Identify which cell holds the provided text, then report its [X, Y] central coordinate. 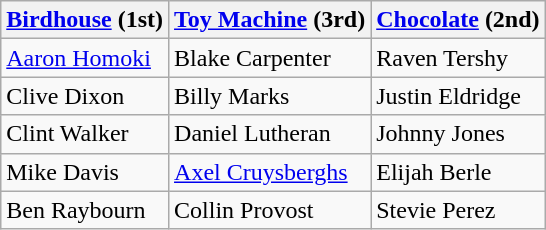
Daniel Lutheran [270, 134]
Raven Tershy [458, 58]
Billy Marks [270, 96]
Mike Davis [85, 172]
Stevie Perez [458, 210]
Blake Carpenter [270, 58]
Johnny Jones [458, 134]
Clive Dixon [85, 96]
Justin Eldridge [458, 96]
Clint Walker [85, 134]
Collin Provost [270, 210]
Aaron Homoki [85, 58]
Birdhouse (1st) [85, 20]
Axel Cruysberghs [270, 172]
Elijah Berle [458, 172]
Ben Raybourn [85, 210]
Chocolate (2nd) [458, 20]
Toy Machine (3rd) [270, 20]
